Return the (X, Y) coordinate for the center point of the cell that contains the specified text.  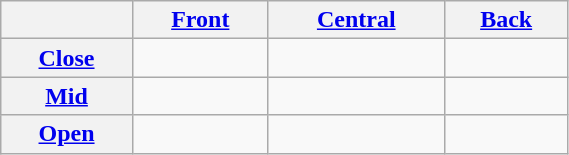
Close (67, 58)
Mid (67, 96)
Back (506, 20)
Front (200, 20)
Open (67, 134)
Central (356, 20)
